Output the [X, Y] coordinate of the center of the cell containing the given text.  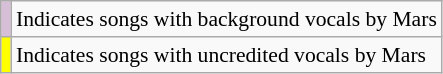
Indicates songs with uncredited vocals by Mars [226, 55]
Indicates songs with background vocals by Mars [226, 19]
